Determine the [X, Y] coordinate at the center of the cell enclosing the given text.  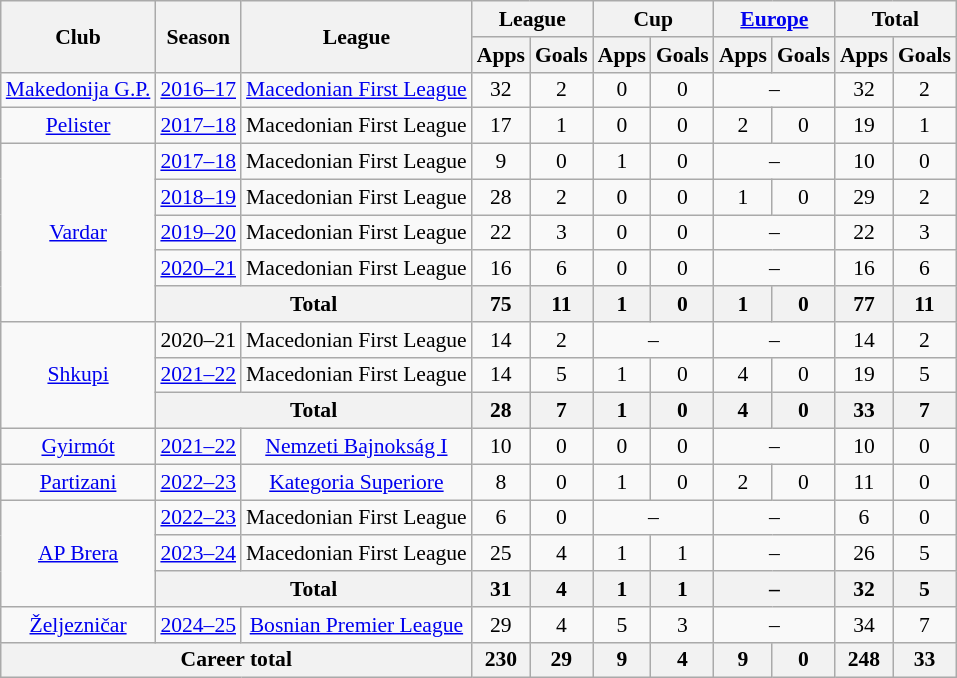
Željezničar [78, 625]
8 [501, 482]
248 [864, 660]
Bosnian Premier League [356, 625]
25 [501, 554]
Pelister [78, 126]
Gyirmót [78, 447]
2019–20 [198, 233]
Nemzeti Bajnokság I [356, 447]
Kategoria Superiore [356, 482]
34 [864, 625]
230 [501, 660]
77 [864, 304]
Makedonija G.P. [78, 90]
17 [501, 126]
2018–19 [198, 197]
2016–17 [198, 90]
2023–24 [198, 554]
26 [864, 554]
Career total [236, 660]
75 [501, 304]
Cup [654, 19]
Vardar [78, 233]
Club [78, 36]
Shkupi [78, 376]
Europe [774, 19]
31 [501, 589]
Partizani [78, 482]
AP Brera [78, 554]
2024–25 [198, 625]
Season [198, 36]
